Extract the [x, y] coordinate from the center of the cell holding the provided text.  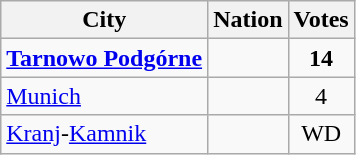
Nation [248, 20]
City [104, 20]
WD [321, 134]
Votes [321, 20]
Kranj-Kamnik [104, 134]
Tarnowo Podgórne [104, 58]
14 [321, 58]
4 [321, 96]
Munich [104, 96]
